Capture the cell that displays the provided text and extract its (X, Y) central coordinate. 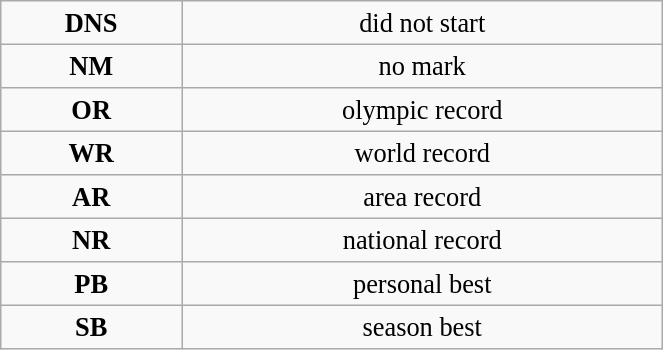
NM (92, 66)
DNS (92, 22)
NR (92, 240)
national record (422, 240)
PB (92, 284)
olympic record (422, 109)
world record (422, 153)
season best (422, 327)
SB (92, 327)
did not start (422, 22)
OR (92, 109)
WR (92, 153)
no mark (422, 66)
area record (422, 197)
AR (92, 197)
personal best (422, 284)
